Return (X, Y) of the center of cell containing provided text 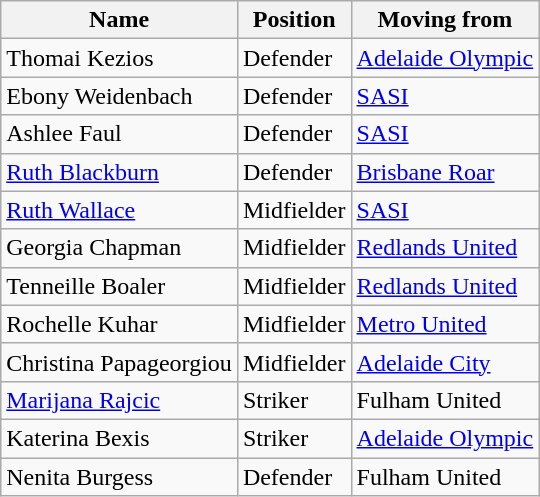
Tenneille Boaler (120, 286)
Ruth Wallace (120, 210)
Position (294, 20)
Name (120, 20)
Ebony Weidenbach (120, 96)
Ruth Blackburn (120, 172)
Moving from (445, 20)
Ashlee Faul (120, 134)
Katerina Bexis (120, 438)
Georgia Chapman (120, 248)
Rochelle Kuhar (120, 324)
Adelaide City (445, 362)
Marijana Rajcic (120, 400)
Christina Papageorgiou (120, 362)
Metro United (445, 324)
Thomai Kezios (120, 58)
Brisbane Roar (445, 172)
Nenita Burgess (120, 477)
